Capture the cell that displays the provided text and extract its [X, Y] central coordinate. 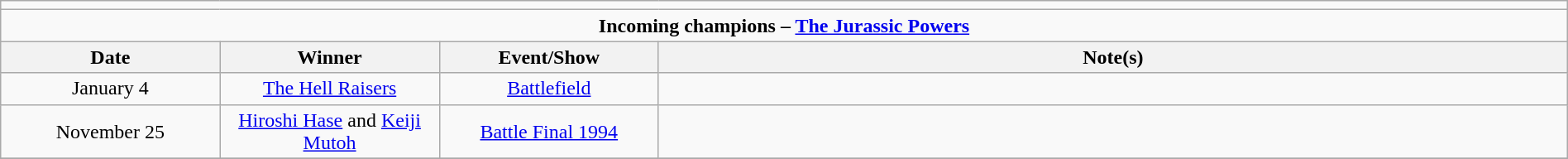
Battle Final 1994 [549, 131]
Hiroshi Hase and Keiji Mutoh [329, 131]
Date [111, 57]
Incoming champions – The Jurassic Powers [784, 26]
November 25 [111, 131]
Note(s) [1113, 57]
Winner [329, 57]
Battlefield [549, 89]
The Hell Raisers [329, 89]
January 4 [111, 89]
Event/Show [549, 57]
